Determine the [x, y] coordinate at the center of the cell enclosing the given text.  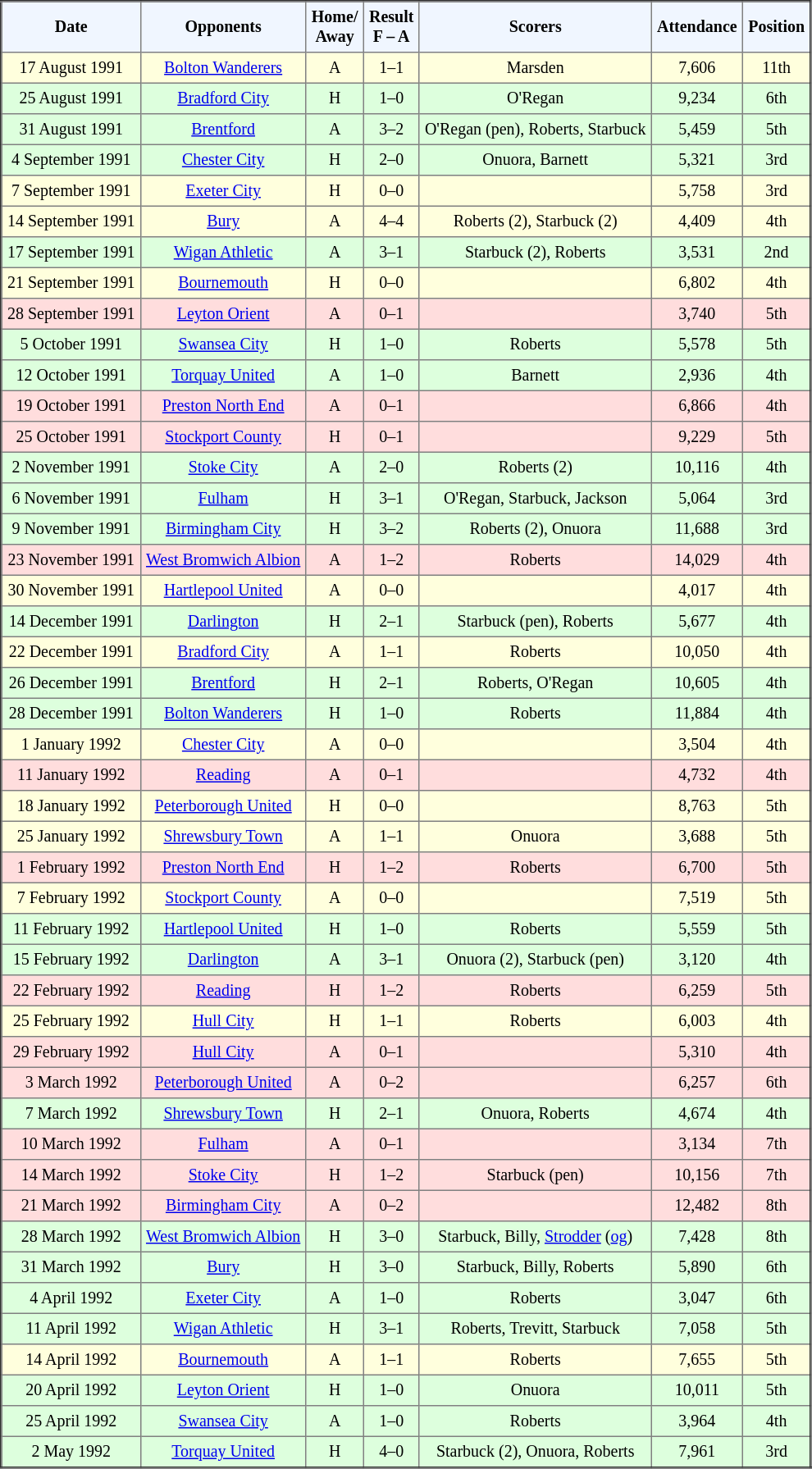
20 April 1992 [71, 1390]
Starbuck (pen) [535, 1175]
28 September 1991 [71, 314]
4,732 [697, 775]
7,519 [697, 898]
19 October 1991 [71, 406]
18 January 1992 [71, 806]
Starbuck (pen), Roberts [535, 622]
3,134 [697, 1144]
10,011 [697, 1390]
5,758 [697, 191]
25 January 1992 [71, 837]
10,605 [697, 683]
12,482 [697, 1206]
3,047 [697, 1298]
6 November 1991 [71, 499]
1 January 1992 [71, 745]
10,050 [697, 652]
1 February 1992 [71, 868]
3,531 [697, 253]
3,504 [697, 745]
11,884 [697, 714]
Onuora, Barnett [535, 160]
2,936 [697, 376]
28 December 1991 [71, 714]
Roberts (2), Onuora [535, 529]
11 February 1992 [71, 929]
Starbuck, Billy, Roberts [535, 1267]
Starbuck, Billy, Strodder (og) [535, 1237]
21 March 1992 [71, 1206]
29 February 1992 [71, 1052]
31 March 1992 [71, 1267]
5,459 [697, 130]
11,688 [697, 529]
4 April 1992 [71, 1298]
17 August 1991 [71, 68]
31 August 1991 [71, 130]
4,674 [697, 1114]
6,866 [697, 406]
7 February 1992 [71, 898]
12 October 1991 [71, 376]
2nd [776, 253]
4,017 [697, 591]
5,578 [697, 344]
3,120 [697, 960]
O'Regan [535, 98]
3,964 [697, 1421]
28 March 1992 [71, 1237]
5,677 [697, 622]
Opponents [223, 27]
Roberts, Trevitt, Starbuck [535, 1329]
5,064 [697, 499]
14 April 1992 [71, 1360]
3,688 [697, 837]
14 September 1991 [71, 221]
7 September 1991 [71, 191]
4 September 1991 [71, 160]
Date [71, 27]
6,700 [697, 868]
30 November 1991 [71, 591]
9,229 [697, 437]
22 February 1992 [71, 991]
14 December 1991 [71, 622]
6,257 [697, 1083]
5,559 [697, 929]
14,029 [697, 560]
5 October 1991 [71, 344]
10,116 [697, 468]
25 October 1991 [71, 437]
Attendance [697, 27]
23 November 1991 [71, 560]
10,156 [697, 1175]
6,802 [697, 283]
15 February 1992 [71, 960]
7,961 [697, 1452]
9 November 1991 [71, 529]
ResultF – A [391, 27]
7,058 [697, 1329]
2 May 1992 [71, 1452]
7,428 [697, 1237]
25 April 1992 [71, 1421]
7,606 [697, 68]
Starbuck (2), Roberts [535, 253]
21 September 1991 [71, 283]
O'Regan (pen), Roberts, Starbuck [535, 130]
25 August 1991 [71, 98]
Barnett [535, 376]
Roberts, O'Regan [535, 683]
14 March 1992 [71, 1175]
Position [776, 27]
8,763 [697, 806]
11th [776, 68]
5,321 [697, 160]
Onuora (2), Starbuck (pen) [535, 960]
7,655 [697, 1360]
4–0 [391, 1452]
Scorers [535, 27]
22 December 1991 [71, 652]
Starbuck (2), Onuora, Roberts [535, 1452]
10 March 1992 [71, 1144]
Marsden [535, 68]
3,740 [697, 314]
9,234 [697, 98]
4,409 [697, 221]
O'Regan, Starbuck, Jackson [535, 499]
17 September 1991 [71, 253]
5,890 [697, 1267]
6,003 [697, 1021]
Roberts (2) [535, 468]
3 March 1992 [71, 1083]
2 November 1991 [71, 468]
6,259 [697, 991]
11 April 1992 [71, 1329]
7 March 1992 [71, 1114]
Onuora, Roberts [535, 1114]
26 December 1991 [71, 683]
5,310 [697, 1052]
25 February 1992 [71, 1021]
4–4 [391, 221]
Home/Away [335, 27]
11 January 1992 [71, 775]
Roberts (2), Starbuck (2) [535, 221]
